Return the (X, Y) coordinate for the center point of the cell that contains the specified text.  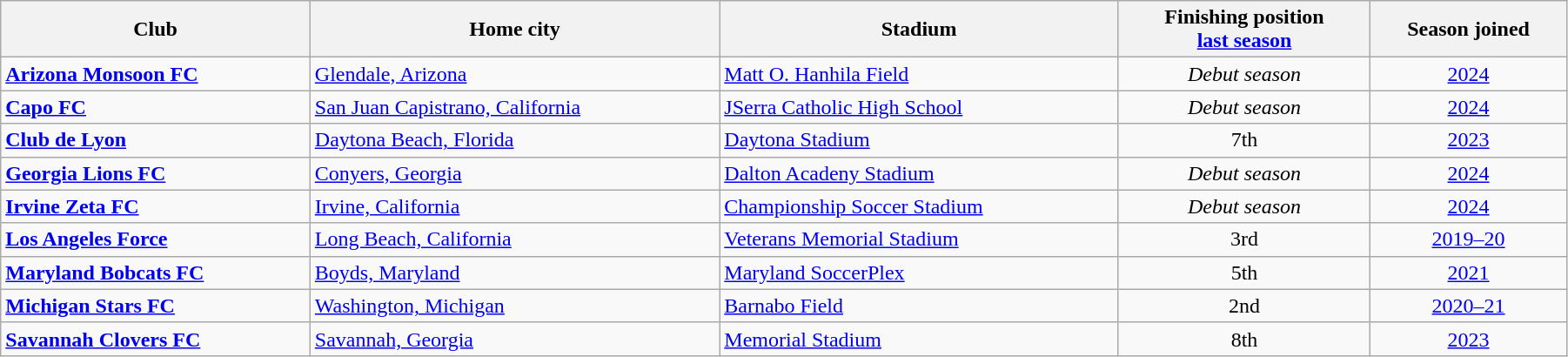
2019–20 (1469, 239)
Daytona Stadium (919, 140)
5th (1244, 273)
Long Beach, California (514, 239)
Georgia Lions FC (156, 173)
JSerra Catholic High School (919, 107)
Veterans Memorial Stadium (919, 239)
Capo FC (156, 107)
Season joined (1469, 30)
2nd (1244, 306)
Michigan Stars FC (156, 306)
8th (1244, 339)
Club (156, 30)
2020–21 (1469, 306)
Irvine Zeta FC (156, 206)
Club de Lyon (156, 140)
Memorial Stadium (919, 339)
Conyers, Georgia (514, 173)
Irvine, California (514, 206)
Savannah Clovers FC (156, 339)
Barnabo Field (919, 306)
Savannah, Georgia (514, 339)
Matt O. Hanhila Field (919, 74)
Dalton Acadeny Stadium (919, 173)
Glendale, Arizona (514, 74)
Finishing positionlast season (1244, 30)
7th (1244, 140)
Stadium (919, 30)
3rd (1244, 239)
Home city (514, 30)
Los Angeles Force (156, 239)
Washington, Michigan (514, 306)
Daytona Beach, Florida (514, 140)
San Juan Capistrano, California (514, 107)
Arizona Monsoon FC (156, 74)
Maryland Bobcats FC (156, 273)
Maryland SoccerPlex (919, 273)
2021 (1469, 273)
Boyds, Maryland (514, 273)
Championship Soccer Stadium (919, 206)
